Capture the cell that displays the provided text and extract its (X, Y) central coordinate. 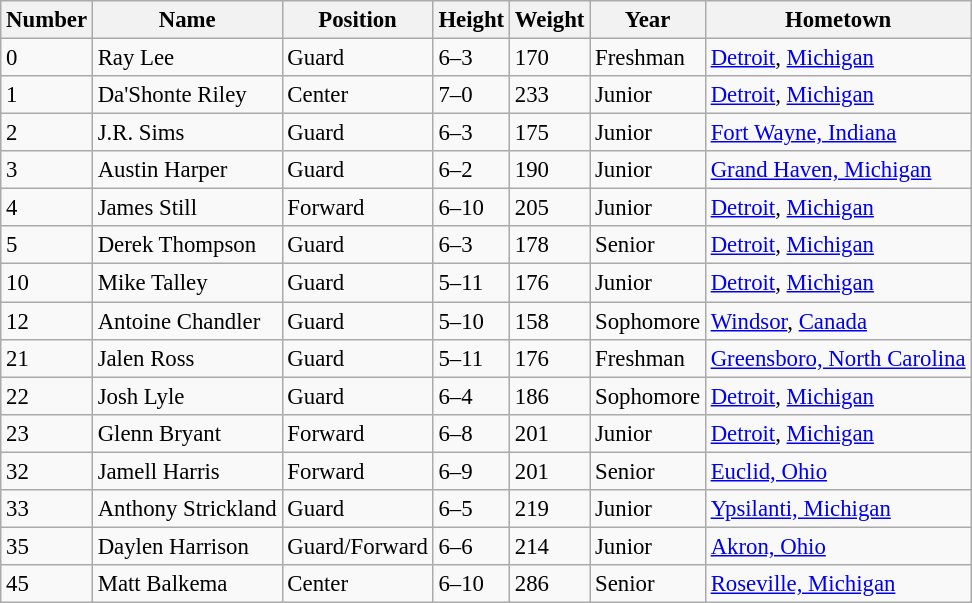
Fort Wayne, Indiana (838, 133)
Number (47, 20)
32 (47, 471)
178 (549, 245)
214 (549, 546)
170 (549, 58)
158 (549, 321)
Weight (549, 20)
Anthony Strickland (187, 509)
Josh Lyle (187, 396)
45 (47, 584)
7–0 (471, 95)
5–10 (471, 321)
6–6 (471, 546)
Glenn Bryant (187, 433)
33 (47, 509)
23 (47, 433)
233 (549, 95)
2 (47, 133)
286 (549, 584)
Matt Balkema (187, 584)
Austin Harper (187, 170)
Height (471, 20)
Jamell Harris (187, 471)
Euclid, Ohio (838, 471)
Ray Lee (187, 58)
21 (47, 358)
Derek Thompson (187, 245)
1 (47, 95)
5 (47, 245)
Year (648, 20)
Windsor, Canada (838, 321)
6–9 (471, 471)
Hometown (838, 20)
Jalen Ross (187, 358)
Akron, Ohio (838, 546)
175 (549, 133)
6–5 (471, 509)
10 (47, 283)
12 (47, 321)
Greensboro, North Carolina (838, 358)
35 (47, 546)
0 (47, 58)
205 (549, 208)
J.R. Sims (187, 133)
James Still (187, 208)
186 (549, 396)
6–8 (471, 433)
Position (358, 20)
Antoine Chandler (187, 321)
6–2 (471, 170)
190 (549, 170)
3 (47, 170)
Daylen Harrison (187, 546)
Name (187, 20)
Mike Talley (187, 283)
Grand Haven, Michigan (838, 170)
22 (47, 396)
219 (549, 509)
Guard/Forward (358, 546)
Roseville, Michigan (838, 584)
Da'Shonte Riley (187, 95)
4 (47, 208)
6–4 (471, 396)
Ypsilanti, Michigan (838, 509)
